Detect which cell encompasses the target text, then output its (x, y) center coordinate. 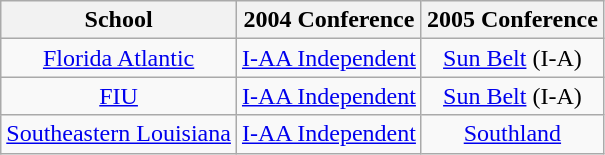
Southland (512, 134)
2004 Conference (328, 20)
2005 Conference (512, 20)
School (119, 20)
Florida Atlantic (119, 58)
FIU (119, 96)
Southeastern Louisiana (119, 134)
